Detect which cell encompasses the target text, then output its (X, Y) center coordinate. 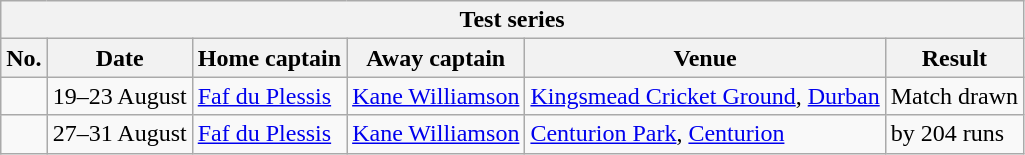
Away captain (436, 58)
Venue (705, 58)
No. (24, 58)
Kingsmead Cricket Ground, Durban (705, 96)
Date (120, 58)
Result (954, 58)
27–31 August (120, 134)
19–23 August (120, 96)
Centurion Park, Centurion (705, 134)
by 204 runs (954, 134)
Home captain (269, 58)
Match drawn (954, 96)
Test series (512, 20)
